Find where the given text appears and provide that cell's center as [x, y] coordinate. 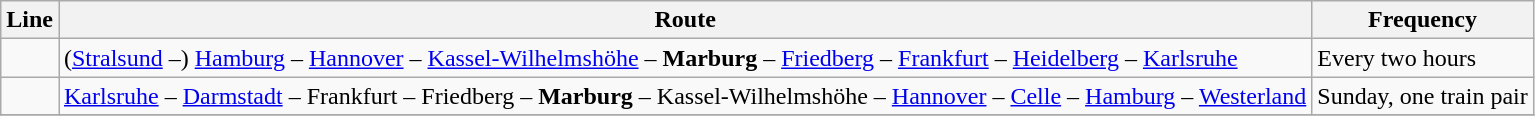
(Stralsund –) Hamburg – Hannover – Kassel-Wilhelmshöhe – Marburg – Friedberg – Frankfurt – Heidelberg – Karlsruhe [684, 58]
Frequency [1422, 20]
Karlsruhe – Darmstadt – Frankfurt – Friedberg – Marburg – Kassel-Wilhelmshöhe – Hannover – Celle – Hamburg – Westerland [684, 96]
Every two hours [1422, 58]
Route [684, 20]
Sunday, one train pair [1422, 96]
Line [30, 20]
